Locate the cell with the specified text and output its [x, y] center coordinate. 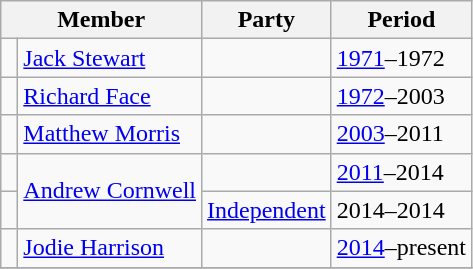
Andrew Cornwell [110, 191]
2011–2014 [401, 172]
1972–2003 [401, 96]
Matthew Morris [110, 134]
2014–present [401, 248]
Period [401, 20]
Party [267, 20]
Member [102, 20]
Jack Stewart [110, 58]
2003–2011 [401, 134]
Independent [267, 210]
1971–1972 [401, 58]
Jodie Harrison [110, 248]
2014–2014 [401, 210]
Richard Face [110, 96]
